Pinpoint the cell where the given text exists, returning its (x, y) midpoint coordinate. 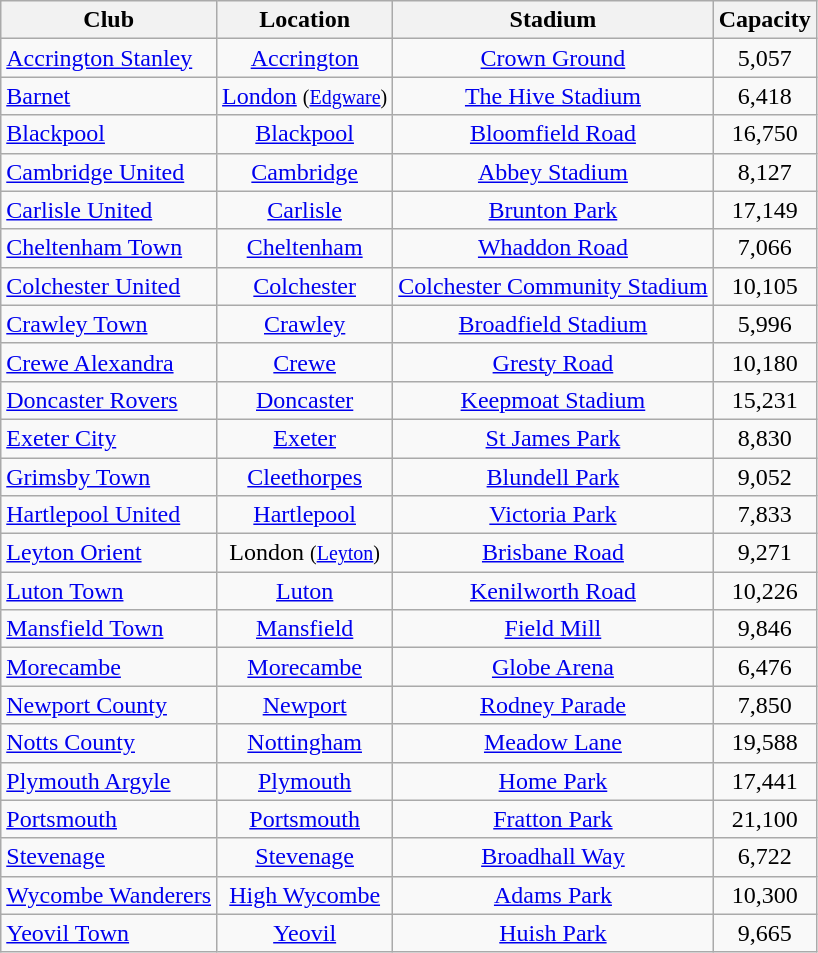
17,441 (764, 781)
London (Edgware) (305, 96)
Accrington Stanley (109, 58)
Yeovil (305, 933)
London (Leyton) (305, 553)
Barnet (109, 96)
Crown Ground (553, 58)
Nottingham (305, 743)
Adams Park (553, 895)
15,231 (764, 400)
Cheltenham Town (109, 248)
19,588 (764, 743)
Broadfield Stadium (553, 324)
Exeter City (109, 438)
Exeter (305, 438)
5,996 (764, 324)
Colchester Community Stadium (553, 286)
Mansfield Town (109, 629)
8,127 (764, 172)
Keepmoat Stadium (553, 400)
Grimsby Town (109, 477)
Broadhall Way (553, 857)
Huish Park (553, 933)
Notts County (109, 743)
8,830 (764, 438)
21,100 (764, 819)
10,180 (764, 362)
Accrington (305, 58)
Abbey Stadium (553, 172)
Yeovil Town (109, 933)
Hartlepool United (109, 515)
Gresty Road (553, 362)
10,226 (764, 591)
Carlisle United (109, 210)
Fratton Park (553, 819)
St James Park (553, 438)
Mansfield (305, 629)
10,300 (764, 895)
7,833 (764, 515)
Newport (305, 705)
Bloomfield Road (553, 134)
9,665 (764, 933)
Hartlepool (305, 515)
Brunton Park (553, 210)
Meadow Lane (553, 743)
9,271 (764, 553)
Rodney Parade (553, 705)
Whaddon Road (553, 248)
Colchester United (109, 286)
6,476 (764, 667)
Plymouth Argyle (109, 781)
Blundell Park (553, 477)
7,066 (764, 248)
Cheltenham (305, 248)
Carlisle (305, 210)
Leyton Orient (109, 553)
17,149 (764, 210)
Luton Town (109, 591)
Brisbane Road (553, 553)
Crawley Town (109, 324)
Luton (305, 591)
6,722 (764, 857)
High Wycombe (305, 895)
Crewe Alexandra (109, 362)
Cambridge (305, 172)
Plymouth (305, 781)
Cambridge United (109, 172)
Crewe (305, 362)
Stadium (553, 20)
Club (109, 20)
Colchester (305, 286)
5,057 (764, 58)
Doncaster Rovers (109, 400)
Location (305, 20)
9,846 (764, 629)
Field Mill (553, 629)
Victoria Park (553, 515)
The Hive Stadium (553, 96)
16,750 (764, 134)
Capacity (764, 20)
Newport County (109, 705)
Wycombe Wanderers (109, 895)
Home Park (553, 781)
Doncaster (305, 400)
Cleethorpes (305, 477)
10,105 (764, 286)
Globe Arena (553, 667)
Crawley (305, 324)
7,850 (764, 705)
Kenilworth Road (553, 591)
6,418 (764, 96)
9,052 (764, 477)
